Pinpoint the cell where the given text exists, returning its (x, y) midpoint coordinate. 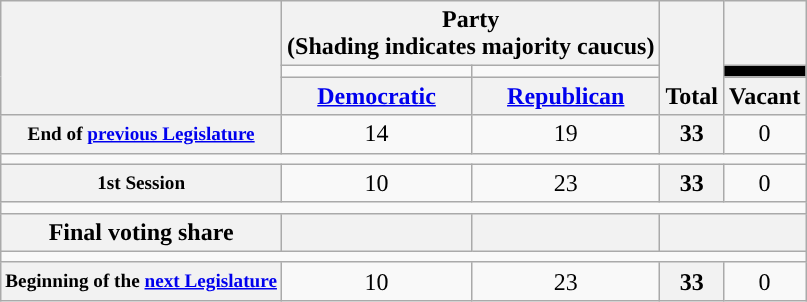
Total (692, 58)
14 (377, 134)
Beginning of the next Legislature (142, 281)
Final voting share (142, 232)
Republican (566, 96)
Vacant (764, 96)
19 (566, 134)
1st Session (142, 183)
Democratic (377, 96)
End of previous Legislature (142, 134)
Party (Shading indicates majority caucus) (471, 34)
